Capture the cell that displays the provided text and extract its [x, y] central coordinate. 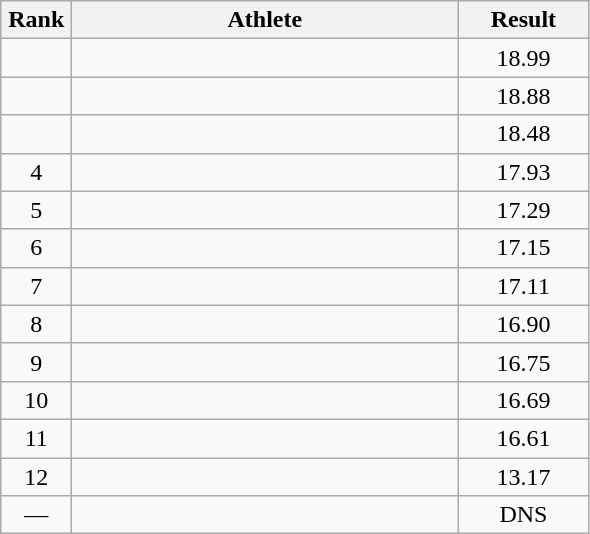
10 [36, 400]
8 [36, 324]
16.69 [524, 400]
11 [36, 438]
Result [524, 20]
Rank [36, 20]
16.61 [524, 438]
— [36, 515]
12 [36, 477]
Athlete [265, 20]
17.93 [524, 172]
18.48 [524, 134]
16.90 [524, 324]
18.99 [524, 58]
17.29 [524, 210]
7 [36, 286]
5 [36, 210]
4 [36, 172]
16.75 [524, 362]
9 [36, 362]
17.11 [524, 286]
17.15 [524, 248]
13.17 [524, 477]
6 [36, 248]
18.88 [524, 96]
DNS [524, 515]
